Output the (x, y) coordinate of the center of the cell containing the given text.  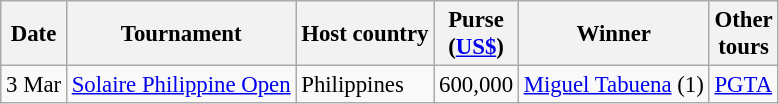
3 Mar (34, 85)
Winner (614, 34)
Solaire Philippine Open (181, 85)
Philippines (365, 85)
Othertours (744, 34)
Miguel Tabuena (1) (614, 85)
Date (34, 34)
600,000 (476, 85)
Host country (365, 34)
PGTA (744, 85)
Tournament (181, 34)
Purse(US$) (476, 34)
